Return [X, Y] of the center of cell containing provided text 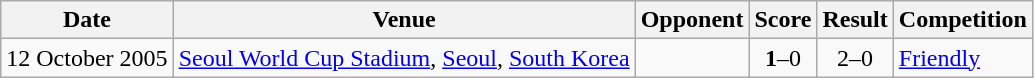
Opponent [692, 20]
Competition [962, 20]
Date [87, 20]
12 October 2005 [87, 58]
1–0 [783, 58]
2–0 [855, 58]
Score [783, 20]
Seoul World Cup Stadium, Seoul, South Korea [404, 58]
Friendly [962, 58]
Venue [404, 20]
Result [855, 20]
